Detect which cell encompasses the target text, then output its [x, y] center coordinate. 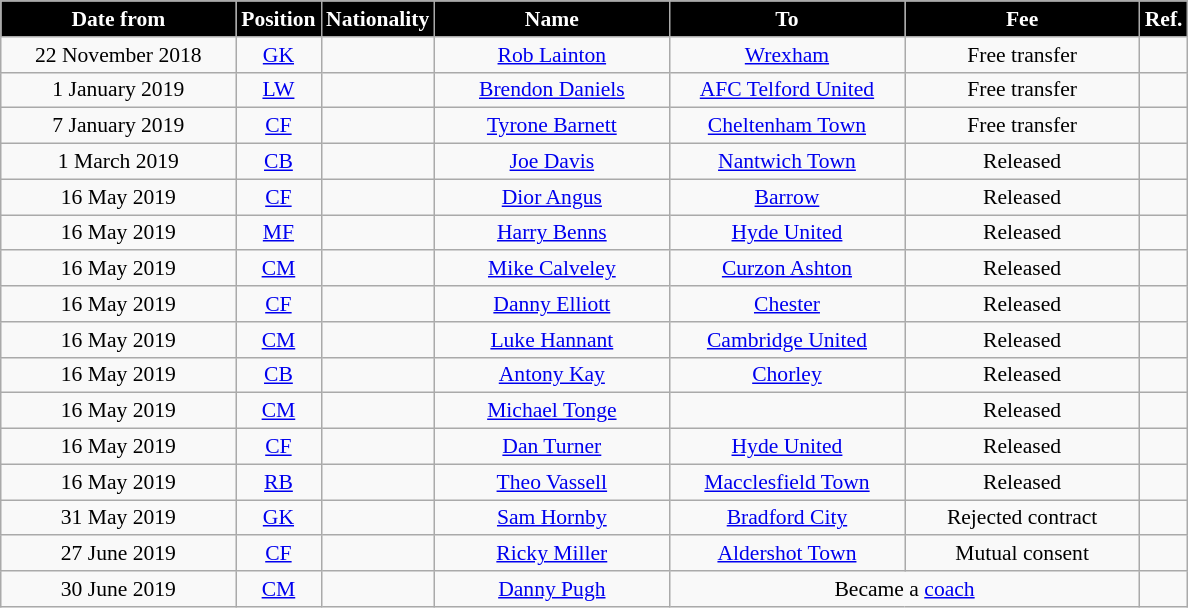
Danny Pugh [552, 589]
Luke Hannant [552, 340]
Bradford City [786, 518]
Sam Hornby [552, 518]
Rob Lainton [552, 55]
AFC Telford United [786, 90]
22 November 2018 [118, 55]
7 January 2019 [118, 126]
Mutual consent [1022, 554]
Fee [1022, 19]
Curzon Ashton [786, 269]
Joe Davis [552, 162]
Ref. [1164, 19]
Chorley [786, 375]
Rejected contract [1022, 518]
Nantwich Town [786, 162]
Harry Benns [552, 233]
RB [278, 482]
Nationality [378, 19]
LW [278, 90]
31 May 2019 [118, 518]
Wrexham [786, 55]
Chester [786, 304]
Mike Calveley [552, 269]
Aldershot Town [786, 554]
MF [278, 233]
Michael Tonge [552, 411]
Antony Kay [552, 375]
To [786, 19]
Tyrone Barnett [552, 126]
Cambridge United [786, 340]
27 June 2019 [118, 554]
Name [552, 19]
Macclesfield Town [786, 482]
Date from [118, 19]
Danny Elliott [552, 304]
Theo Vassell [552, 482]
Cheltenham Town [786, 126]
1 March 2019 [118, 162]
Ricky Miller [552, 554]
Became a coach [904, 589]
Dan Turner [552, 447]
Barrow [786, 197]
Position [278, 19]
Brendon Daniels [552, 90]
30 June 2019 [118, 589]
Dior Angus [552, 197]
1 January 2019 [118, 90]
